Search for the cell housing the specified text and yield its [X, Y] center coordinate. 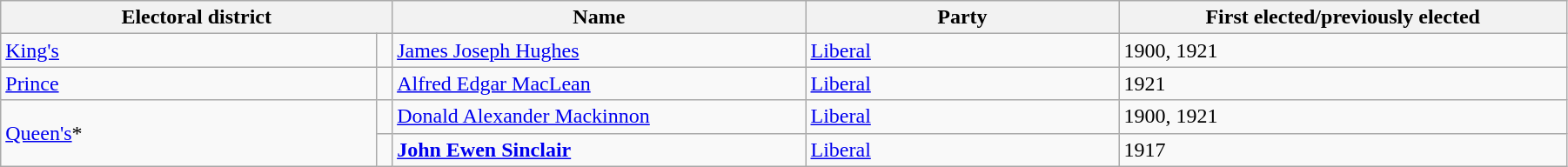
Name [599, 17]
First elected/previously elected [1344, 17]
1917 [1344, 150]
Donald Alexander Mackinnon [599, 117]
King's [189, 50]
Electoral district [197, 17]
1921 [1344, 83]
Alfred Edgar MacLean [599, 83]
Prince [189, 83]
James Joseph Hughes [599, 50]
Queen's* [189, 133]
John Ewen Sinclair [599, 150]
Party [962, 17]
